Detect which cell encompasses the target text, then output its (X, Y) center coordinate. 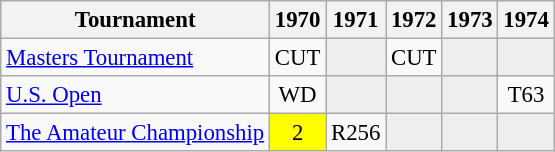
1971 (356, 20)
2 (298, 133)
1970 (298, 20)
The Amateur Championship (136, 133)
R256 (356, 133)
Masters Tournament (136, 58)
1973 (470, 20)
U.S. Open (136, 95)
1974 (526, 20)
1972 (414, 20)
WD (298, 95)
Tournament (136, 20)
T63 (526, 95)
